Search for the cell housing the specified text and yield its [x, y] center coordinate. 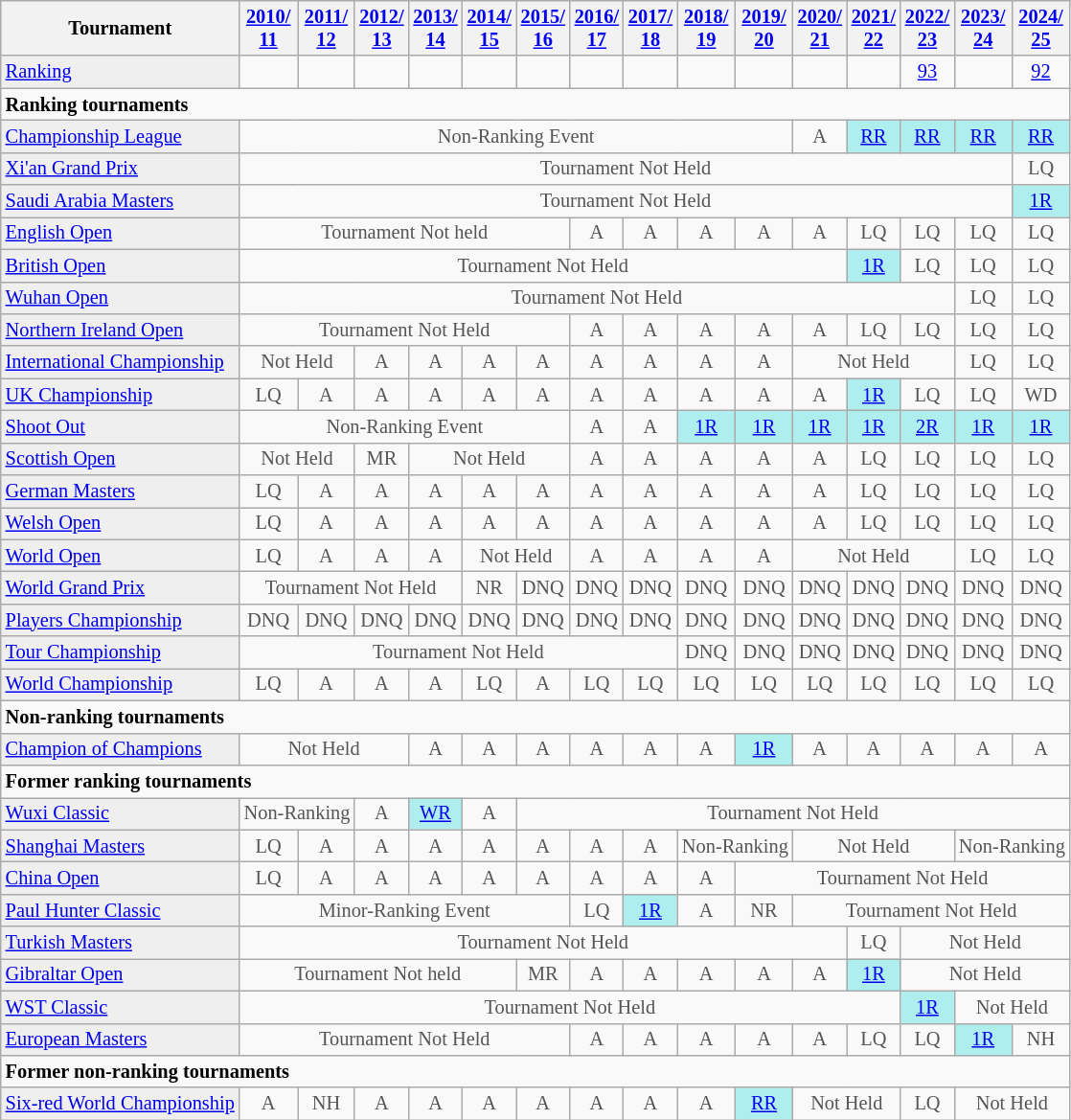
2017/18 [650, 28]
English Open [121, 233]
2010/11 [268, 28]
WST Classic [121, 1007]
Wuhan Open [121, 298]
Scottish Open [121, 459]
Saudi Arabia Masters [121, 201]
Shanghai Masters [121, 846]
2016/17 [597, 28]
UK Championship [121, 395]
Former non-ranking tournaments [535, 1071]
German Masters [121, 491]
2013/14 [435, 28]
2022/23 [927, 28]
European Masters [121, 1040]
Welsh Open [121, 523]
WR [435, 813]
Ranking tournaments [535, 104]
2014/15 [490, 28]
Players Championship [121, 620]
Tour Championship [121, 652]
Tournament [121, 28]
Six-red World Championship [121, 1104]
Wuxi Classic [121, 813]
Paul Hunter Classic [121, 910]
World Championship [121, 684]
2023/24 [983, 28]
Champion of Champions [121, 749]
Ranking [121, 72]
Minor-Ranking Event [404, 910]
2024/25 [1040, 28]
2020/21 [820, 28]
WD [1040, 395]
Xi'an Grand Prix [121, 169]
93 [927, 72]
2015/16 [543, 28]
World Grand Prix [121, 587]
China Open [121, 878]
2012/13 [381, 28]
2021/22 [874, 28]
International Championship [121, 362]
Northern Ireland Open [121, 330]
2R [927, 426]
2018/19 [706, 28]
World Open [121, 556]
British Open [121, 265]
2019/20 [763, 28]
92 [1040, 72]
Shoot Out [121, 426]
Former ranking tournaments [535, 781]
2011/12 [327, 28]
Non-ranking tournaments [535, 717]
Turkish Masters [121, 943]
Championship League [121, 136]
Gibraltar Open [121, 974]
